Detect which cell encompasses the target text, then output its [x, y] center coordinate. 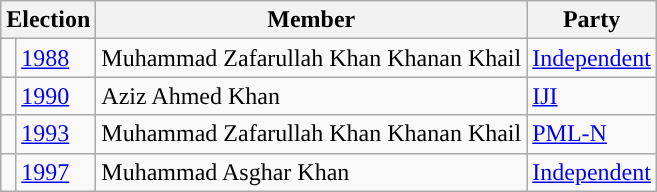
1988 [56, 58]
Party [592, 20]
1997 [56, 172]
IJI [592, 96]
Election [48, 20]
1990 [56, 96]
1993 [56, 134]
Member [312, 20]
PML-N [592, 134]
Muhammad Asghar Khan [312, 172]
Aziz Ahmed Khan [312, 96]
